For the text-containing cell, return its midpoint in [x, y] coordinate format. 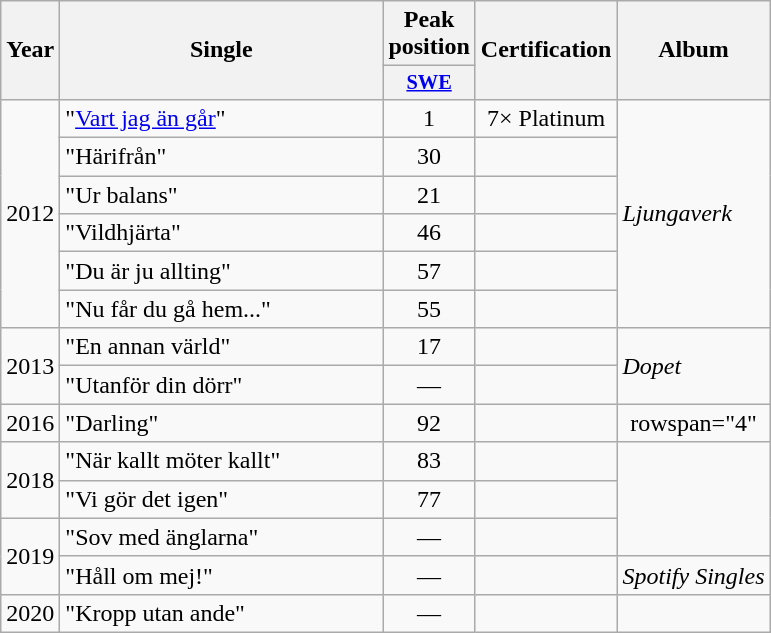
30 [429, 157]
Dopet [694, 366]
"Vart jag än går" [222, 118]
2012 [30, 213]
"Vi gör det igen" [222, 499]
Single [222, 50]
SWE [429, 83]
"Darling" [222, 423]
Ljungaverk [694, 213]
2019 [30, 556]
2013 [30, 366]
"Ur balans" [222, 195]
46 [429, 233]
Album [694, 50]
"När kallt möter kallt" [222, 461]
2016 [30, 423]
"Kropp utan ande" [222, 613]
rowspan="4" [694, 423]
"Håll om mej!" [222, 575]
"Vildhjärta" [222, 233]
"Sov med änglarna" [222, 537]
"En annan värld" [222, 347]
"Utanför din dörr" [222, 385]
Year [30, 50]
55 [429, 309]
92 [429, 423]
2020 [30, 613]
2018 [30, 480]
"Nu får du gå hem..." [222, 309]
Spotify Singles [694, 575]
7× Platinum [546, 118]
17 [429, 347]
1 [429, 118]
83 [429, 461]
57 [429, 271]
"Härifrån" [222, 157]
21 [429, 195]
Certification [546, 50]
77 [429, 499]
Peak position [429, 34]
"Du är ju allting" [222, 271]
